Capture the cell that displays the provided text and extract its (x, y) central coordinate. 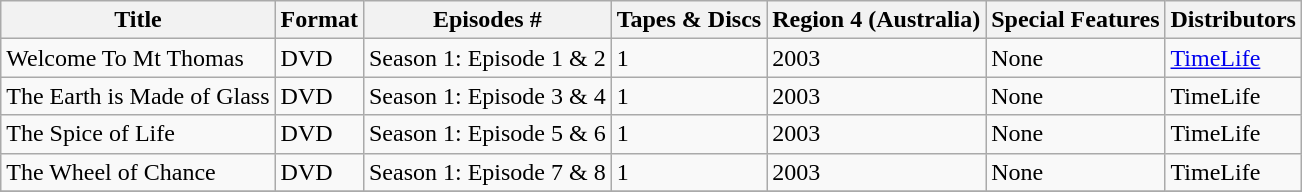
Welcome To Mt Thomas (138, 58)
Season 1: Episode 3 & 4 (487, 96)
Title (138, 20)
Tapes & Discs (689, 20)
The Earth is Made of Glass (138, 96)
Season 1: Episode 1 & 2 (487, 58)
Distributors (1233, 20)
Season 1: Episode 5 & 6 (487, 134)
Format (319, 20)
The Spice of Life (138, 134)
Special Features (1076, 20)
Season 1: Episode 7 & 8 (487, 172)
The Wheel of Chance (138, 172)
Episodes # (487, 20)
Region 4 (Australia) (876, 20)
